Provide the (X, Y) coordinate of the cell's center where the given text is located.  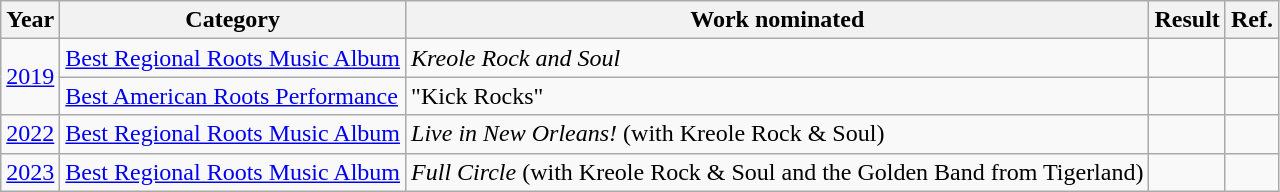
Category (233, 20)
Year (30, 20)
2023 (30, 172)
Live in New Orleans! (with Kreole Rock & Soul) (778, 134)
"Kick Rocks" (778, 96)
Ref. (1252, 20)
Kreole Rock and Soul (778, 58)
Work nominated (778, 20)
2019 (30, 77)
Full Circle (with Kreole Rock & Soul and the Golden Band from Tigerland) (778, 172)
Best American Roots Performance (233, 96)
Result (1187, 20)
2022 (30, 134)
